Locate the cell with the specified text and output its (X, Y) center coordinate. 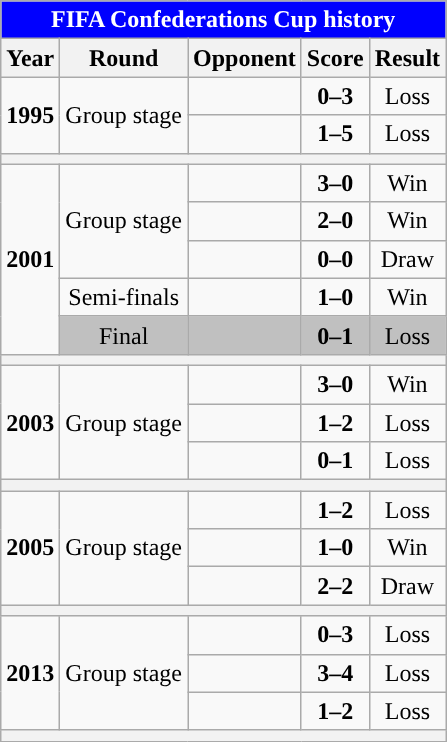
2013 (30, 673)
0–0 (335, 259)
2001 (30, 259)
FIFA Confederations Cup history (224, 20)
1995 (30, 115)
Result (407, 58)
Opponent (245, 58)
3–4 (335, 673)
2003 (30, 422)
2005 (30, 548)
Round (124, 58)
2–0 (335, 221)
2–2 (335, 586)
Semi-finals (124, 297)
Final (124, 335)
1–5 (335, 134)
Score (335, 58)
Year (30, 58)
